Pinpoint the cell where the given text exists, returning its (x, y) midpoint coordinate. 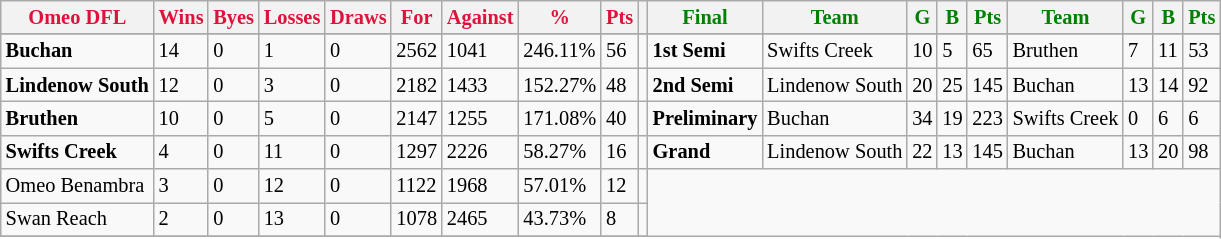
57.01% (560, 186)
1122 (416, 186)
1st Semi (706, 51)
246.11% (560, 51)
Byes (233, 17)
19 (952, 118)
2182 (416, 85)
1433 (480, 85)
53 (1202, 51)
Final (706, 17)
Draws (358, 17)
92 (1202, 85)
56 (620, 51)
98 (1202, 152)
223 (987, 118)
2nd Semi (706, 85)
1297 (416, 152)
43.73% (560, 219)
7 (1138, 51)
8 (620, 219)
Omeo Benambra (78, 186)
25 (952, 85)
152.27% (560, 85)
% (560, 17)
171.08% (560, 118)
58.27% (560, 152)
Preliminary (706, 118)
Wins (182, 17)
1041 (480, 51)
Grand (706, 152)
Losses (292, 17)
40 (620, 118)
For (416, 17)
2147 (416, 118)
1255 (480, 118)
4 (182, 152)
2 (182, 219)
Swan Reach (78, 219)
Against (480, 17)
48 (620, 85)
22 (922, 152)
1 (292, 51)
16 (620, 152)
2226 (480, 152)
34 (922, 118)
1968 (480, 186)
65 (987, 51)
2465 (480, 219)
2562 (416, 51)
1078 (416, 219)
Omeo DFL (78, 17)
